Search for the cell housing the specified text and yield its (x, y) center coordinate. 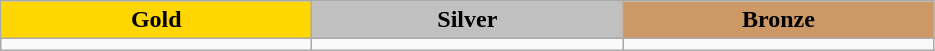
Silver (468, 20)
Gold (156, 20)
Bronze (778, 20)
